Return (X, Y) of the center of cell containing provided text 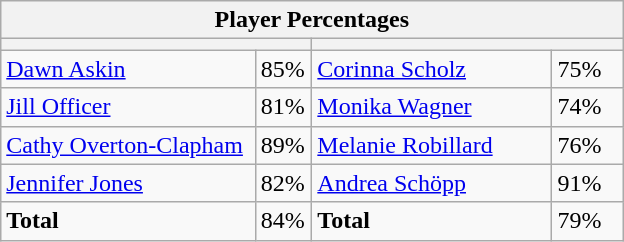
75% (588, 69)
Jill Officer (128, 107)
89% (284, 145)
Jennifer Jones (128, 183)
Player Percentages (312, 20)
Cathy Overton-Clapham (128, 145)
85% (284, 69)
Corinna Scholz (432, 69)
84% (284, 221)
Andrea Schöpp (432, 183)
91% (588, 183)
79% (588, 221)
74% (588, 107)
82% (284, 183)
Melanie Robillard (432, 145)
Monika Wagner (432, 107)
Dawn Askin (128, 69)
81% (284, 107)
76% (588, 145)
